Extract the (X, Y) coordinate from the center of the cell holding the provided text.  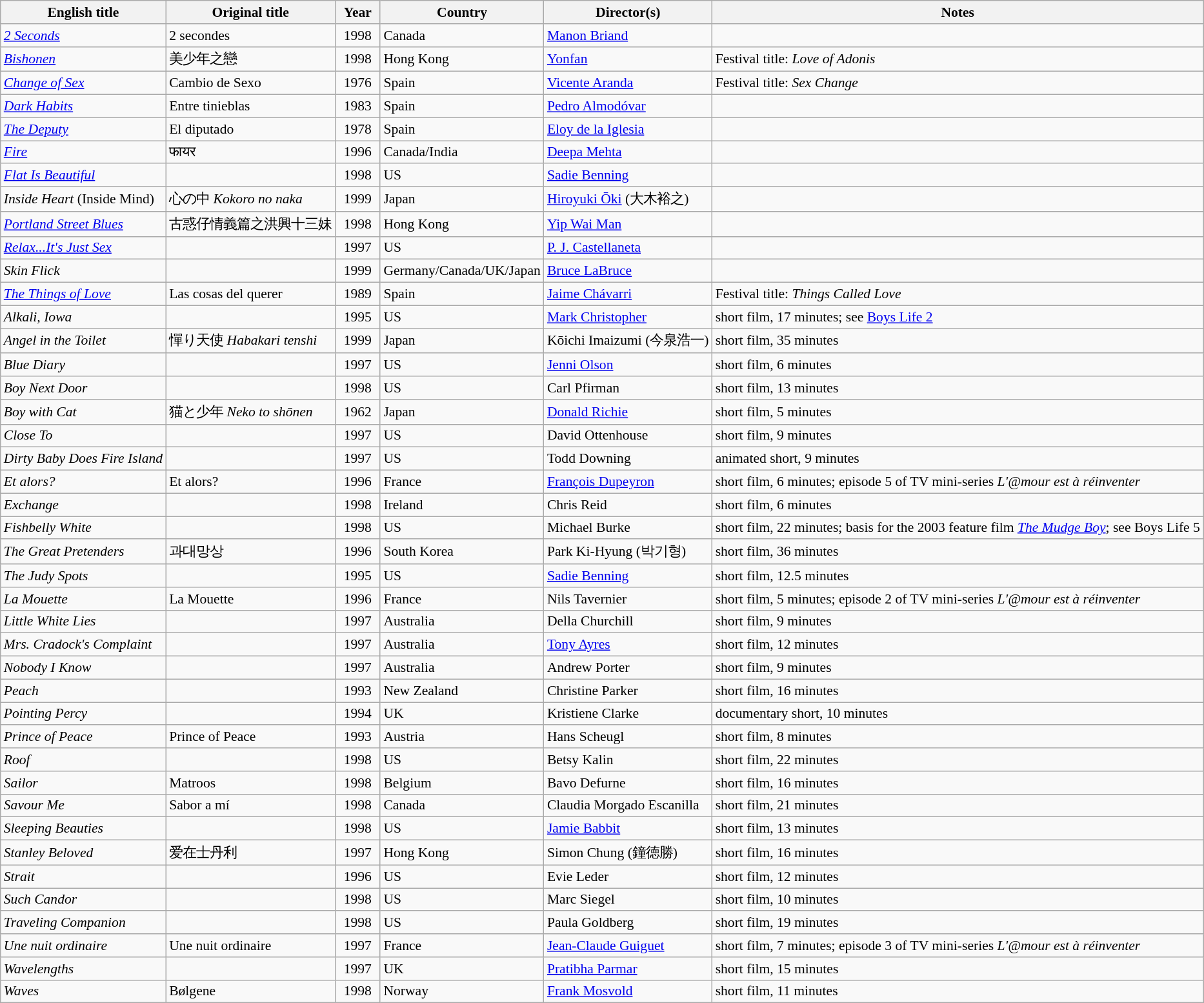
心の中 Kokoro no naka (250, 199)
The Great Pretenders (83, 552)
Todd Downing (628, 459)
short film, 10 minutes (958, 900)
Savour Me (83, 805)
1976 (357, 83)
Festival title: Sex Change (958, 83)
Andrew Porter (628, 668)
short film, 35 minutes (958, 341)
short film, 21 minutes (958, 805)
Sailor (83, 783)
Bishonen (83, 59)
animated short, 9 minutes (958, 459)
Frank Mosvold (628, 991)
Exchange (83, 505)
Vicente Aranda (628, 83)
Jamie Babbit (628, 829)
Carl Pfirman (628, 388)
Bølgene (250, 991)
Jaime Chávarri (628, 294)
Norway (462, 991)
Manon Briand (628, 35)
Betsy Kalin (628, 760)
Simon Chung (鐘徳勝) (628, 853)
Pedro Almodóvar (628, 106)
Yonfan (628, 59)
फायर (250, 152)
Entre tinieblas (250, 106)
Angel in the Toilet (83, 341)
Hans Scheugl (628, 737)
Sabor a mí (250, 805)
Director(s) (628, 12)
Evie Leder (628, 876)
Nobody I Know (83, 668)
1994 (357, 714)
과대망상 (250, 552)
Cambio de Sexo (250, 83)
South Korea (462, 552)
Park Ki-Hyung (박기형) (628, 552)
Blue Diary (83, 365)
Change of Sex (83, 83)
古惑仔情義篇之洪興十三妹 (250, 225)
short film, 17 minutes; see Boys Life 2 (958, 317)
憚り天使 Habakari tenshi (250, 341)
Belgium (462, 783)
2 Seconds (83, 35)
Fishbelly White (83, 528)
Jean-Claude Guiguet (628, 946)
short film, 6 minutes; episode 5 of TV mini-series L'@mour est à réinventer (958, 482)
1989 (357, 294)
Tony Ayres (628, 645)
Mrs. Cradock's Complaint (83, 645)
爱在士丹利 (250, 853)
documentary short, 10 minutes (958, 714)
The Things of Love (83, 294)
Waves (83, 991)
François Dupeyron (628, 482)
Las cosas del querer (250, 294)
Della Churchill (628, 622)
short film, 5 minutes; episode 2 of TV mini-series L'@mour est à réinventer (958, 599)
P. J. Castellaneta (628, 248)
Boy Next Door (83, 388)
Stanley Beloved (83, 853)
Bruce LaBruce (628, 271)
Alkali, Iowa (83, 317)
Matroos (250, 783)
Christine Parker (628, 691)
short film, 15 minutes (958, 969)
The Deputy (83, 129)
Inside Heart (Inside Mind) (83, 199)
Close To (83, 436)
Canada/India (462, 152)
Donald Richie (628, 412)
Festival title: Things Called Love (958, 294)
short film, 19 minutes (958, 923)
Germany/Canada/UK/Japan (462, 271)
Pratibha Parmar (628, 969)
Austria (462, 737)
Boy with Cat (83, 412)
Festival title: Love of Adonis (958, 59)
猫と少年 Neko to shōnen (250, 412)
Deepa Mehta (628, 152)
Bavo Defurne (628, 783)
Wavelengths (83, 969)
short film, 12.5 minutes (958, 576)
short film, 11 minutes (958, 991)
1978 (357, 129)
Country (462, 12)
Pointing Percy (83, 714)
short film, 22 minutes (958, 760)
Claudia Morgado Escanilla (628, 805)
short film, 7 minutes; episode 3 of TV mini-series L'@mour est à réinventer (958, 946)
Roof (83, 760)
Hiroyuki Ōki (大木裕之) (628, 199)
Little White Lies (83, 622)
Kristiene Clarke (628, 714)
Strait (83, 876)
Nils Tavernier (628, 599)
English title (83, 12)
short film, 5 minutes (958, 412)
Fire (83, 152)
Yip Wai Man (628, 225)
Mark Christopher (628, 317)
Peach (83, 691)
El diputado (250, 129)
Ireland (462, 505)
Jenni Olson (628, 365)
Traveling Companion (83, 923)
New Zealand (462, 691)
The Judy Spots (83, 576)
Marc Siegel (628, 900)
Chris Reid (628, 505)
Portland Street Blues (83, 225)
Kōichi Imaizumi (今泉浩一) (628, 341)
short film, 36 minutes (958, 552)
1983 (357, 106)
Eloy de la Iglesia (628, 129)
Michael Burke (628, 528)
Year (357, 12)
2 secondes (250, 35)
Relax...It's Just Sex (83, 248)
Paula Goldberg (628, 923)
Such Candor (83, 900)
David Ottenhouse (628, 436)
Flat Is Beautiful (83, 176)
1962 (357, 412)
Skin Flick (83, 271)
short film, 8 minutes (958, 737)
short film, 22 minutes; basis for the 2003 feature film The Mudge Boy; see Boys Life 5 (958, 528)
Dark Habits (83, 106)
Dirty Baby Does Fire Island (83, 459)
Notes (958, 12)
美少年之戀 (250, 59)
Sleeping Beauties (83, 829)
Original title (250, 12)
